Identify which cell holds the provided text, then report its (X, Y) central coordinate. 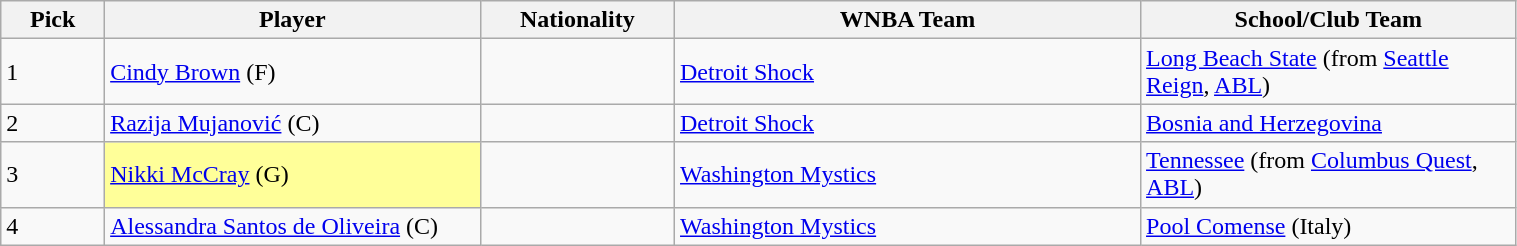
WNBA Team (908, 20)
Nikki McCray (G) (292, 174)
2 (53, 123)
Cindy Brown (F) (292, 72)
Tennessee (from Columbus Quest, ABL) (1329, 174)
Alessandra Santos de Oliveira (C) (292, 226)
Bosnia and Herzegovina (1329, 123)
Long Beach State (from Seattle Reign, ABL) (1329, 72)
Nationality (577, 20)
4 (53, 226)
Pool Comense (Italy) (1329, 226)
3 (53, 174)
School/Club Team (1329, 20)
Pick (53, 20)
1 (53, 72)
Player (292, 20)
Razija Mujanović (C) (292, 123)
